Return the [x, y] coordinate for the center point of the cell that contains the specified text.  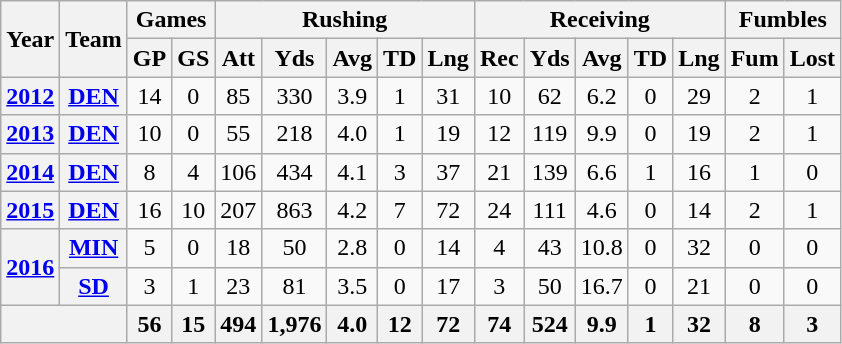
106 [238, 172]
Receiving [600, 20]
GS [194, 58]
863 [294, 210]
4.2 [352, 210]
2013 [30, 134]
7 [400, 210]
29 [699, 96]
111 [550, 210]
207 [238, 210]
2.8 [352, 248]
2016 [30, 267]
Fum [754, 58]
GP [149, 58]
Team [94, 39]
55 [238, 134]
56 [149, 324]
Games [170, 20]
Att [238, 58]
17 [448, 286]
119 [550, 134]
524 [550, 324]
494 [238, 324]
3.5 [352, 286]
4.1 [352, 172]
10.8 [602, 248]
5 [149, 248]
85 [238, 96]
62 [550, 96]
434 [294, 172]
2014 [30, 172]
6.2 [602, 96]
Year [30, 39]
139 [550, 172]
4.6 [602, 210]
1,976 [294, 324]
Fumbles [782, 20]
Lost [812, 58]
37 [448, 172]
16.7 [602, 286]
81 [294, 286]
Rec [499, 58]
2015 [30, 210]
2012 [30, 96]
6.6 [602, 172]
43 [550, 248]
218 [294, 134]
15 [194, 324]
24 [499, 210]
3.9 [352, 96]
74 [499, 324]
MIN [94, 248]
18 [238, 248]
31 [448, 96]
23 [238, 286]
Rushing [345, 20]
330 [294, 96]
SD [94, 286]
